From the cell containing the given text, extract its center point as (x, y) coordinate. 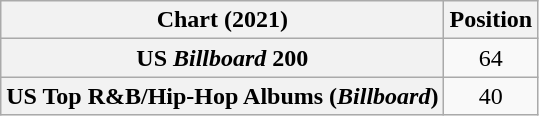
Position (491, 20)
64 (491, 58)
Chart (2021) (222, 20)
US Top R&B/Hip-Hop Albums (Billboard) (222, 96)
40 (491, 96)
US Billboard 200 (222, 58)
